Output the (X, Y) coordinate of the center of the cell containing the given text.  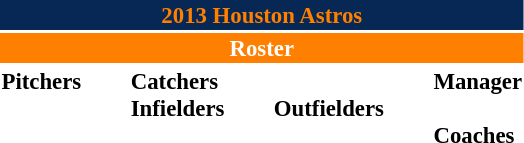
Roster (262, 48)
2013 Houston Astros (262, 15)
